Find where the given text appears and provide that cell's center as (X, Y) coordinate. 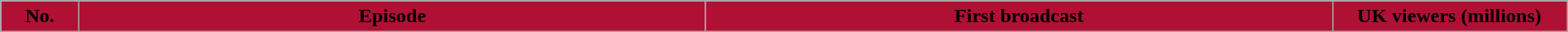
UK viewers (millions) (1450, 16)
No. (40, 16)
First broadcast (1019, 16)
Episode (392, 16)
